For the text-containing cell, return its midpoint in [X, Y] coordinate format. 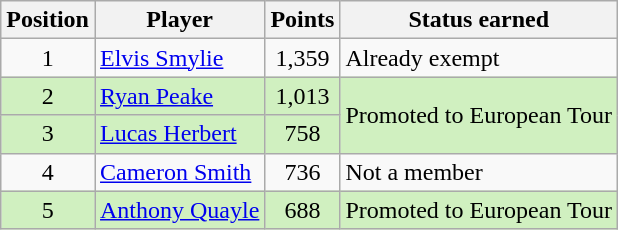
1,013 [302, 96]
3 [48, 134]
Elvis Smylie [179, 58]
Ryan Peake [179, 96]
Already exempt [479, 58]
4 [48, 172]
736 [302, 172]
688 [302, 210]
Cameron Smith [179, 172]
5 [48, 210]
Anthony Quayle [179, 210]
1,359 [302, 58]
Status earned [479, 20]
Not a member [479, 172]
Position [48, 20]
2 [48, 96]
758 [302, 134]
Points [302, 20]
Lucas Herbert [179, 134]
Player [179, 20]
1 [48, 58]
